Return (x, y) of the center of cell containing provided text 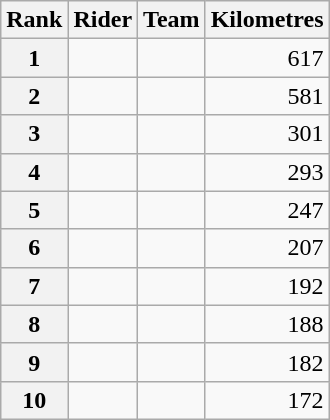
7 (34, 286)
172 (267, 400)
207 (267, 248)
9 (34, 362)
301 (267, 134)
3 (34, 134)
4 (34, 172)
182 (267, 362)
581 (267, 96)
5 (34, 210)
Team (172, 20)
1 (34, 58)
Kilometres (267, 20)
6 (34, 248)
247 (267, 210)
Rider (103, 20)
8 (34, 324)
192 (267, 286)
293 (267, 172)
2 (34, 96)
Rank (34, 20)
10 (34, 400)
617 (267, 58)
188 (267, 324)
